Detect which cell encompasses the target text, then output its (X, Y) center coordinate. 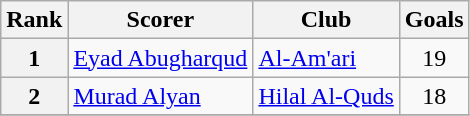
Scorer (160, 20)
19 (434, 58)
1 (34, 58)
Eyad Abugharqud (160, 58)
Goals (434, 20)
2 (34, 96)
18 (434, 96)
Rank (34, 20)
Al-Am'ari (326, 58)
Murad Alyan (160, 96)
Hilal Al-Quds (326, 96)
Club (326, 20)
